Detect which cell encompasses the target text, then output its [x, y] center coordinate. 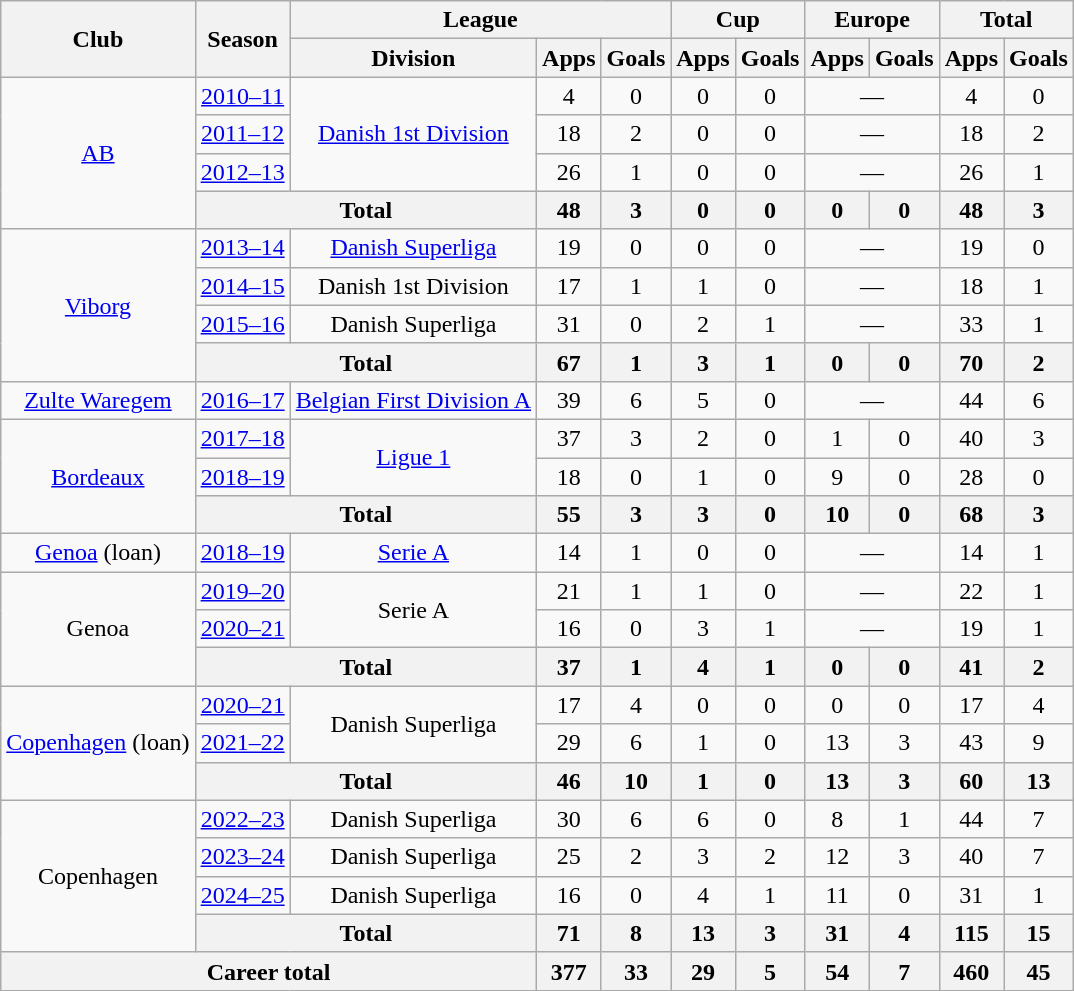
41 [971, 667]
Zulte Waregem [98, 400]
2016–17 [242, 400]
Division [413, 58]
2024–25 [242, 895]
2017–18 [242, 438]
Viborg [98, 305]
60 [971, 781]
AB [98, 153]
Copenhagen (loan) [98, 743]
2011–12 [242, 134]
2010–11 [242, 96]
2022–23 [242, 819]
55 [569, 515]
Genoa [98, 629]
2014–15 [242, 286]
71 [569, 933]
2013–14 [242, 248]
2021–22 [242, 743]
Cup [738, 20]
15 [1039, 933]
Career total [269, 971]
460 [971, 971]
2023–24 [242, 857]
Season [242, 39]
30 [569, 819]
Belgian First Division A [413, 400]
68 [971, 515]
2012–13 [242, 172]
46 [569, 781]
Copenhagen [98, 876]
115 [971, 933]
54 [837, 971]
Genoa (loan) [98, 553]
Ligue 1 [413, 457]
28 [971, 477]
70 [971, 362]
22 [971, 591]
11 [837, 895]
377 [569, 971]
Europe [872, 20]
2019–20 [242, 591]
League [480, 20]
Club [98, 39]
43 [971, 743]
2015–16 [242, 324]
45 [1039, 971]
12 [837, 857]
67 [569, 362]
25 [569, 857]
Bordeaux [98, 476]
39 [569, 400]
21 [569, 591]
